Determine the [x, y] coordinate at the center of the cell enclosing the given text.  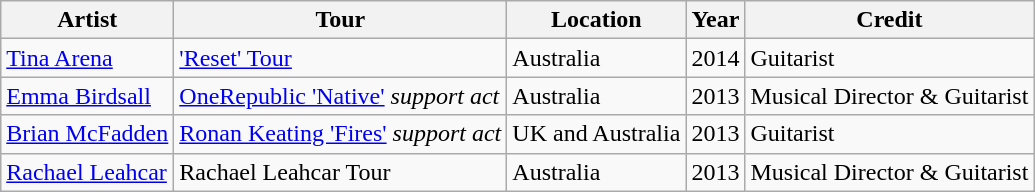
Tour [340, 20]
UK and Australia [596, 134]
Rachael Leahcar [88, 172]
Tina Arena [88, 58]
Credit [890, 20]
Rachael Leahcar Tour [340, 172]
Year [716, 20]
OneRepublic 'Native' support act [340, 96]
Location [596, 20]
Emma Birdsall [88, 96]
Brian McFadden [88, 134]
2014 [716, 58]
'Reset' Tour [340, 58]
Artist [88, 20]
Ronan Keating 'Fires' support act [340, 134]
